Extract the [X, Y] coordinate from the center of the cell holding the provided text.  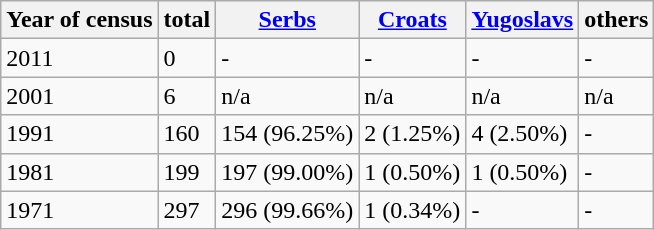
1991 [80, 134]
Year of census [80, 20]
Serbs [288, 20]
0 [187, 58]
297 [187, 210]
197 (99.00%) [288, 172]
1971 [80, 210]
160 [187, 134]
Yugoslavs [522, 20]
1 (0.34%) [412, 210]
154 (96.25%) [288, 134]
2011 [80, 58]
2001 [80, 96]
1981 [80, 172]
others [616, 20]
6 [187, 96]
296 (99.66%) [288, 210]
199 [187, 172]
total [187, 20]
4 (2.50%) [522, 134]
2 (1.25%) [412, 134]
Croats [412, 20]
